Extract the (x, y) coordinate from the center of the cell holding the provided text.  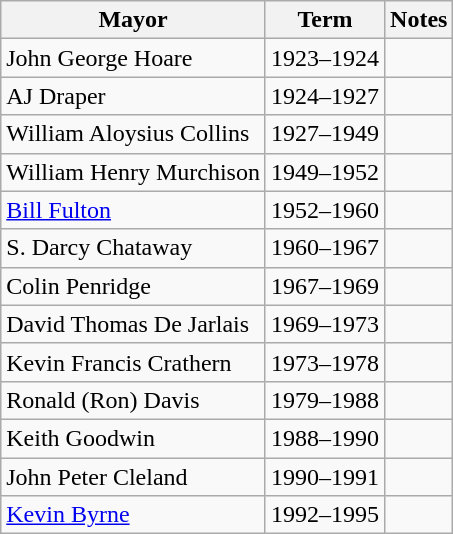
Notes (419, 20)
AJ Draper (134, 96)
Colin Penridge (134, 286)
1949–1952 (324, 172)
1967–1969 (324, 286)
Keith Goodwin (134, 438)
1924–1927 (324, 96)
Term (324, 20)
1973–1978 (324, 362)
John Peter Cleland (134, 477)
1923–1924 (324, 58)
Bill Fulton (134, 210)
1992–1995 (324, 515)
David Thomas De Jarlais (134, 324)
1979–1988 (324, 400)
1990–1991 (324, 477)
Mayor (134, 20)
Ronald (Ron) Davis (134, 400)
1960–1967 (324, 248)
John George Hoare (134, 58)
1988–1990 (324, 438)
1969–1973 (324, 324)
1927–1949 (324, 134)
William Henry Murchison (134, 172)
1952–1960 (324, 210)
William Aloysius Collins (134, 134)
Kevin Byrne (134, 515)
Kevin Francis Crathern (134, 362)
S. Darcy Chataway (134, 248)
